Extract the (X, Y) coordinate from the center of the cell holding the provided text.  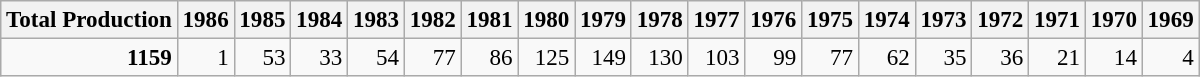
1971 (1058, 20)
53 (262, 58)
4 (1170, 58)
62 (886, 58)
1984 (320, 20)
14 (1114, 58)
99 (774, 58)
1974 (886, 20)
1981 (490, 20)
1970 (1114, 20)
1969 (1170, 20)
125 (546, 58)
1985 (262, 20)
33 (320, 58)
1979 (604, 20)
130 (660, 58)
1973 (944, 20)
103 (716, 58)
1978 (660, 20)
35 (944, 58)
1986 (206, 20)
Total Production (89, 20)
1159 (89, 58)
1977 (716, 20)
86 (490, 58)
36 (1000, 58)
1975 (830, 20)
1983 (376, 20)
1982 (432, 20)
1972 (1000, 20)
1 (206, 58)
149 (604, 58)
1976 (774, 20)
1980 (546, 20)
54 (376, 58)
21 (1058, 58)
